Find where the given text appears and provide that cell's center as [x, y] coordinate. 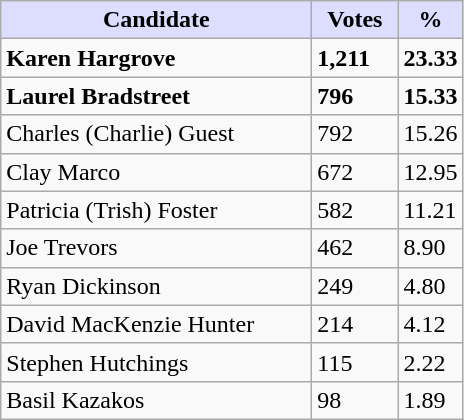
Clay Marco [156, 172]
Patricia (Trish) Foster [156, 210]
4.12 [430, 324]
Ryan Dickinson [156, 286]
2.22 [430, 362]
David MacKenzie Hunter [156, 324]
672 [355, 172]
4.80 [430, 286]
Charles (Charlie) Guest [156, 134]
15.26 [430, 134]
11.21 [430, 210]
Karen Hargrove [156, 58]
98 [355, 400]
Basil Kazakos [156, 400]
12.95 [430, 172]
Joe Trevors [156, 248]
249 [355, 286]
Stephen Hutchings [156, 362]
1.89 [430, 400]
214 [355, 324]
15.33 [430, 96]
796 [355, 96]
582 [355, 210]
462 [355, 248]
23.33 [430, 58]
% [430, 20]
8.90 [430, 248]
792 [355, 134]
115 [355, 362]
Candidate [156, 20]
Votes [355, 20]
1,211 [355, 58]
Laurel Bradstreet [156, 96]
